Return (x, y) of the center of cell containing provided text 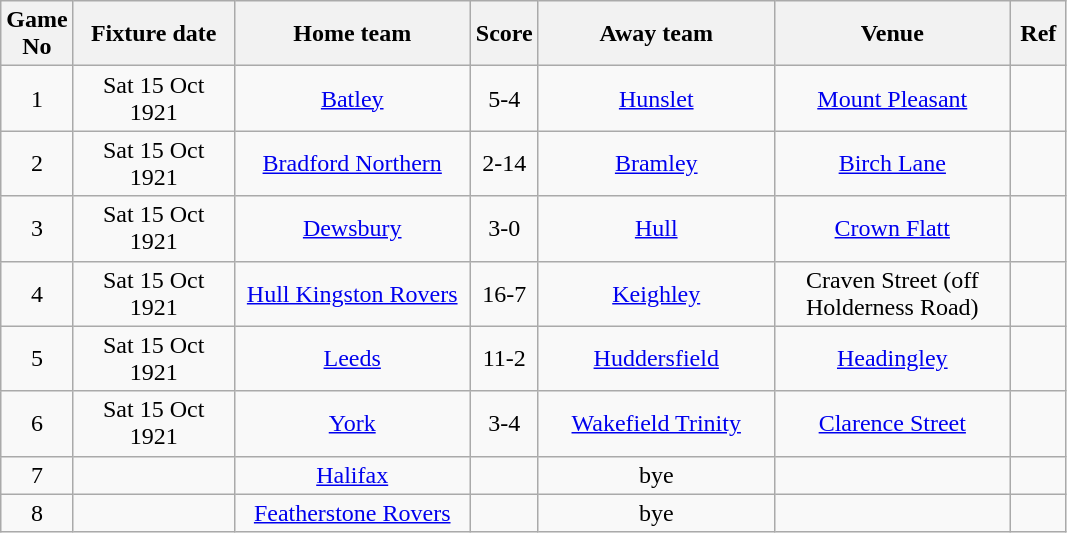
Home team (352, 34)
Halifax (352, 475)
Huddersfield (656, 358)
Bramley (656, 164)
6 (37, 424)
Dewsbury (352, 228)
Craven Street (off Holderness Road) (892, 294)
5 (37, 358)
Featherstone Rovers (352, 513)
Score (504, 34)
Hull Kingston Rovers (352, 294)
1 (37, 98)
11-2 (504, 358)
Clarence Street (892, 424)
3 (37, 228)
Headingley (892, 358)
Birch Lane (892, 164)
2-14 (504, 164)
Hull (656, 228)
Venue (892, 34)
Bradford Northern (352, 164)
York (352, 424)
4 (37, 294)
Wakefield Trinity (656, 424)
Leeds (352, 358)
Game No (37, 34)
Crown Flatt (892, 228)
Mount Pleasant (892, 98)
Fixture date (154, 34)
8 (37, 513)
Keighley (656, 294)
16-7 (504, 294)
7 (37, 475)
Ref (1038, 34)
3-4 (504, 424)
Away team (656, 34)
3-0 (504, 228)
Hunslet (656, 98)
2 (37, 164)
Batley (352, 98)
5-4 (504, 98)
